Locate the cell with the specified text and output its (X, Y) center coordinate. 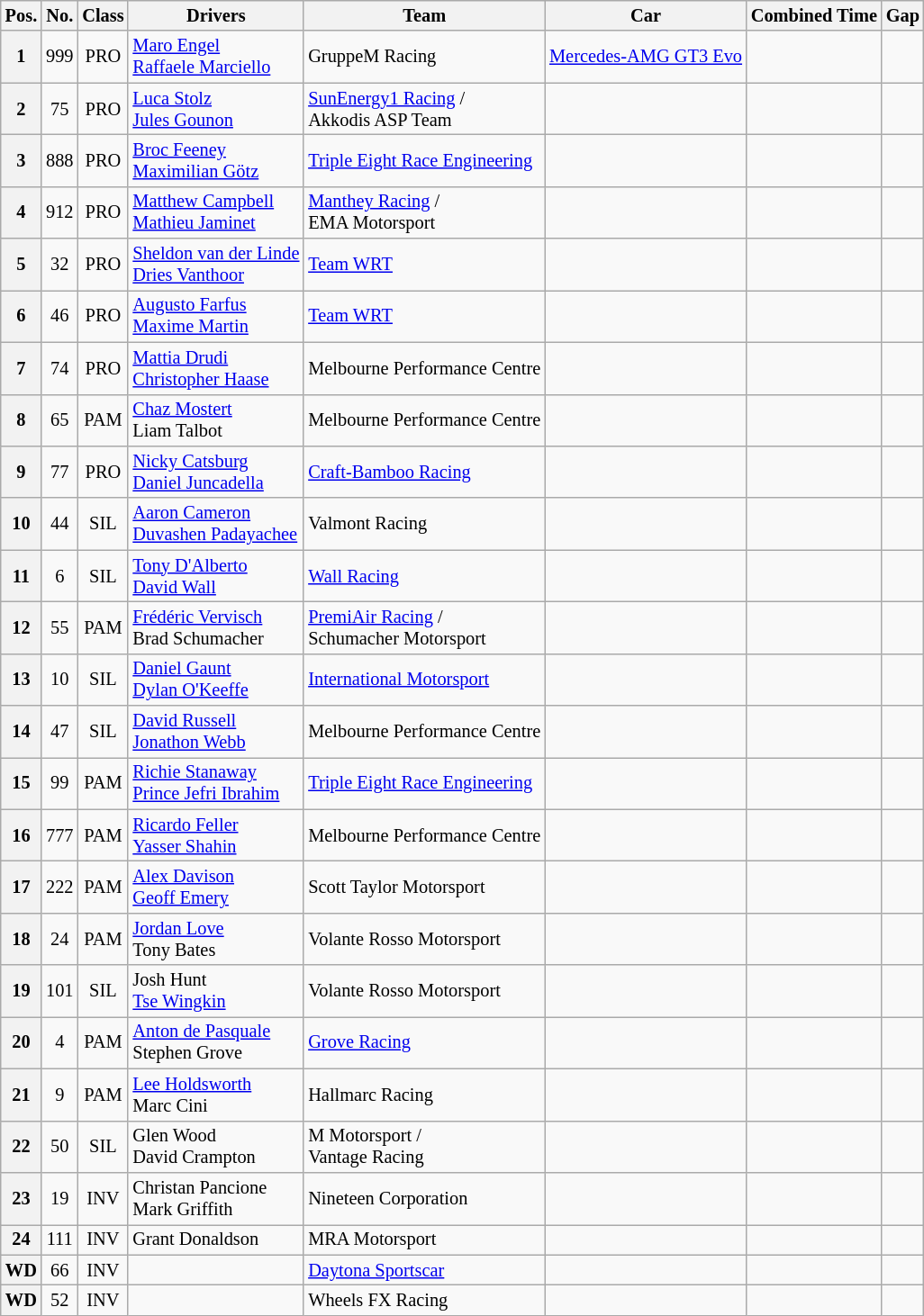
Glen Wood David Crampton (216, 1147)
Tony D'Alberto David Wall (216, 576)
Jordan Love Tony Bates (216, 939)
Nineteen Corporation (424, 1198)
2 (22, 109)
Craft-Bamboo Racing (424, 472)
Hallmarc Racing (424, 1095)
Gap (902, 15)
16 (22, 835)
Josh Hunt Tse Wingkin (216, 991)
Drivers (216, 15)
Car (646, 15)
Christan Pancione Mark Griffith (216, 1198)
777 (59, 835)
111 (59, 1239)
Chaz Mostert Liam Talbot (216, 420)
Combined Time (814, 15)
101 (59, 991)
Maro Engel Raffaele Marciello (216, 57)
8 (22, 420)
13 (22, 680)
999 (59, 57)
Wheels FX Racing (424, 1300)
Daytona Sportscar (424, 1270)
Ricardo Feller Yasser Shahin (216, 835)
18 (22, 939)
Grant Donaldson (216, 1239)
14 (22, 732)
Richie Stanaway Prince Jefri Ibrahim (216, 783)
22 (22, 1147)
Valmont Racing (424, 524)
Daniel Gaunt Dylan O'Keeffe (216, 680)
Frédéric Vervisch Brad Schumacher (216, 627)
SunEnergy1 Racing / Akkodis ASP Team (424, 109)
888 (59, 160)
44 (59, 524)
50 (59, 1147)
Grove Racing (424, 1042)
Wall Racing (424, 576)
15 (22, 783)
20 (22, 1042)
32 (59, 265)
3 (22, 160)
MRA Motorsport (424, 1239)
Mercedes-AMG GT3 Evo (646, 57)
Class (103, 15)
International Motorsport (424, 680)
Alex Davison Geoff Emery (216, 887)
GruppeM Racing (424, 57)
Luca Stolz Jules Gounon (216, 109)
74 (59, 368)
M Motorsport / Vantage Racing (424, 1147)
Mattia Drudi Christopher Haase (216, 368)
Augusto Farfus Maxime Martin (216, 316)
Manthey Racing / EMA Motorsport (424, 212)
Matthew Campbell Mathieu Jaminet (216, 212)
46 (59, 316)
99 (59, 783)
Lee Holdsworth Marc Cini (216, 1095)
PremiAir Racing / Schumacher Motorsport (424, 627)
52 (59, 1300)
47 (59, 732)
77 (59, 472)
Nicky Catsburg Daniel Juncadella (216, 472)
1 (22, 57)
912 (59, 212)
21 (22, 1095)
Sheldon van der Linde Dries Vanthoor (216, 265)
65 (59, 420)
7 (22, 368)
Aaron Cameron Duvashen Padayachee (216, 524)
David Russell Jonathon Webb (216, 732)
75 (59, 109)
No. (59, 15)
Pos. (22, 15)
Team (424, 15)
17 (22, 887)
Anton de Pasquale Stephen Grove (216, 1042)
5 (22, 265)
23 (22, 1198)
11 (22, 576)
12 (22, 627)
66 (59, 1270)
55 (59, 627)
Broc Feeney Maximilian Götz (216, 160)
Scott Taylor Motorsport (424, 887)
222 (59, 887)
